Provide the [X, Y] coordinate of the cell's center where the given text is located.  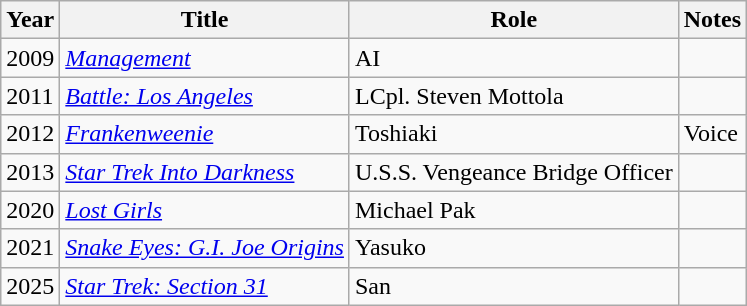
Title [205, 20]
2013 [30, 172]
Star Trek: Section 31 [205, 286]
Frankenweenie [205, 134]
LCpl. Steven Mottola [514, 96]
Year [30, 20]
Notes [712, 20]
2021 [30, 248]
Battle: Los Angeles [205, 96]
Voice [712, 134]
2025 [30, 286]
Management [205, 58]
Snake Eyes: G.I. Joe Origins [205, 248]
Toshiaki [514, 134]
Star Trek Into Darkness [205, 172]
Role [514, 20]
2012 [30, 134]
2009 [30, 58]
Michael Pak [514, 210]
2020 [30, 210]
Yasuko [514, 248]
AI [514, 58]
U.S.S. Vengeance Bridge Officer [514, 172]
2011 [30, 96]
Lost Girls [205, 210]
San [514, 286]
